Find where the given text appears and provide that cell's center as (x, y) coordinate. 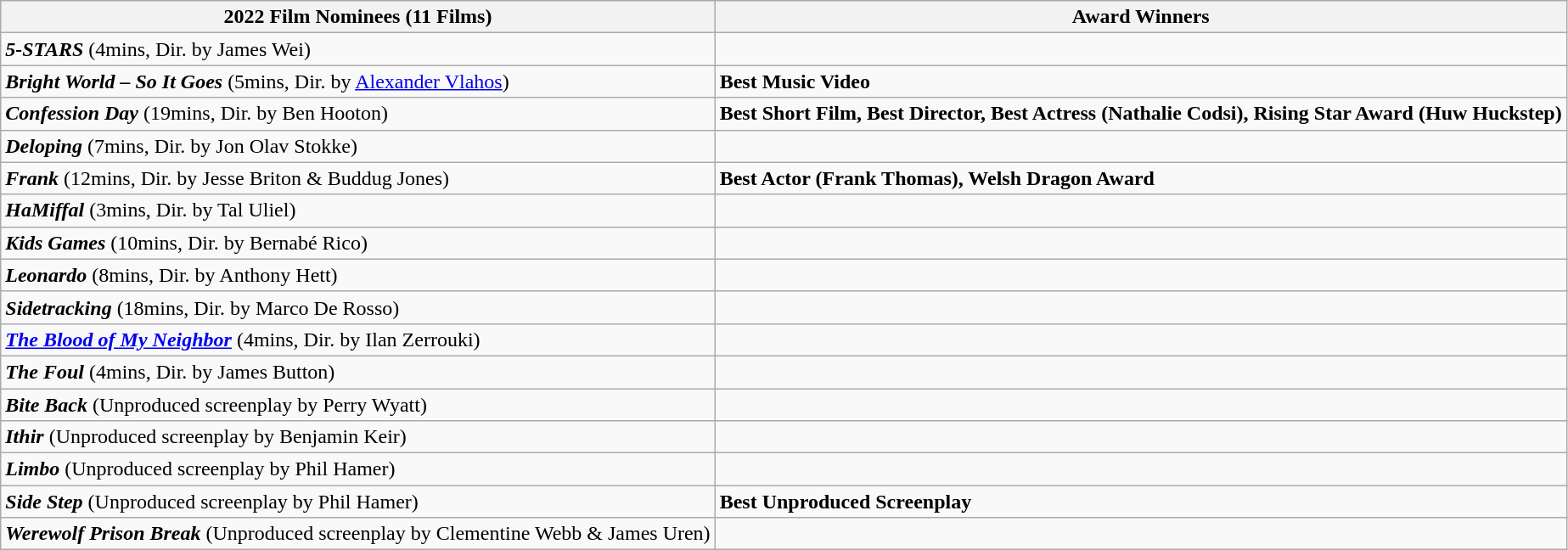
The Blood of My Neighbor (4mins, Dir. by Ilan Zerrouki) (358, 340)
Leonardo (8mins, Dir. by Anthony Hett) (358, 275)
Deloping (7mins, Dir. by Jon Olav Stokke) (358, 146)
HaMiffal (3mins, Dir. by Tal Uliel) (358, 210)
Frank (12mins, Dir. by Jesse Briton & Buddug Jones) (358, 178)
Best Actor (Frank Thomas), Welsh Dragon Award (1141, 178)
Ithir (Unproduced screenplay by Benjamin Keir) (358, 437)
Bite Back (Unproduced screenplay by Perry Wyatt) (358, 405)
Award Winners (1141, 17)
Werewolf Prison Break (Unproduced screenplay by Clementine Webb & James Uren) (358, 534)
Best Short Film, Best Director, Best Actress (Nathalie Codsi), Rising Star Award (Huw Huckstep) (1141, 114)
Limbo (Unproduced screenplay by Phil Hamer) (358, 469)
Bright World – So It Goes (5mins, Dir. by Alexander Vlahos) (358, 81)
5-STARS (4mins, Dir. by James Wei) (358, 49)
Side Step (Unproduced screenplay by Phil Hamer) (358, 502)
The Foul (4mins, Dir. by James Button) (358, 372)
2022 Film Nominees (11 Films) (358, 17)
Sidetracking (18mins, Dir. by Marco De Rosso) (358, 307)
Confession Day (19mins, Dir. by Ben Hooton) (358, 114)
Best Music Video (1141, 81)
Kids Games (10mins, Dir. by Bernabé Rico) (358, 243)
Best Unproduced Screenplay (1141, 502)
